Identify which cell holds the provided text, then report its [X, Y] central coordinate. 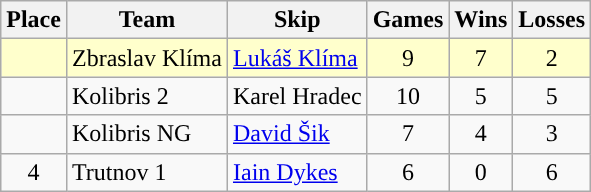
Games [408, 20]
Team [146, 20]
Wins [481, 20]
Kolibris 2 [146, 96]
2 [552, 58]
9 [408, 58]
Zbraslav Klíma [146, 58]
Kolibris NG [146, 134]
Iain Dykes [297, 172]
Trutnov 1 [146, 172]
10 [408, 96]
David Šik [297, 134]
Lukáš Klíma [297, 58]
Skip [297, 20]
Karel Hradec [297, 96]
Losses [552, 20]
3 [552, 134]
0 [481, 172]
Place [34, 20]
